From the cell containing the given text, extract its center point as [X, Y] coordinate. 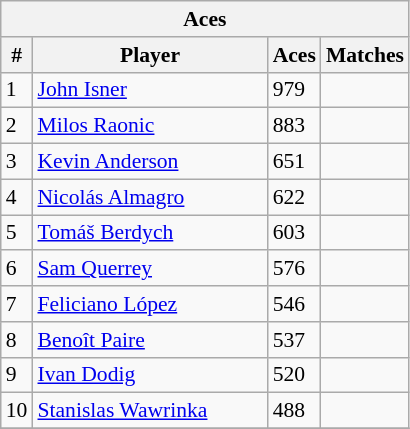
Ivan Dodig [150, 375]
# [17, 55]
9 [17, 375]
5 [17, 233]
6 [17, 269]
Player [150, 55]
537 [294, 340]
Benoît Paire [150, 340]
4 [17, 197]
Matches [365, 55]
603 [294, 233]
7 [17, 304]
John Isner [150, 90]
Feliciano López [150, 304]
979 [294, 90]
3 [17, 162]
576 [294, 269]
883 [294, 126]
651 [294, 162]
520 [294, 375]
1 [17, 90]
546 [294, 304]
2 [17, 126]
488 [294, 411]
Sam Querrey [150, 269]
Tomáš Berdych [150, 233]
Nicolás Almagro [150, 197]
Kevin Anderson [150, 162]
8 [17, 340]
Milos Raonic [150, 126]
622 [294, 197]
Stanislas Wawrinka [150, 411]
10 [17, 411]
